Extract the [X, Y] coordinate from the center of the cell holding the provided text.  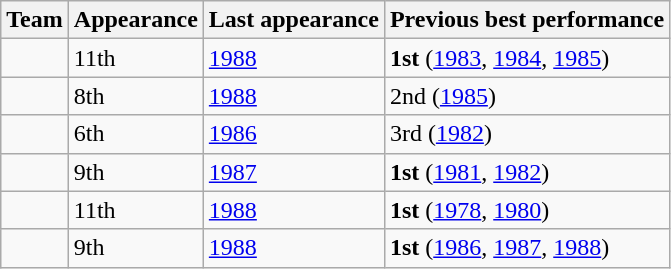
Appearance [136, 20]
2nd (1985) [526, 96]
3rd (1982) [526, 134]
1987 [294, 172]
1986 [294, 134]
1st (1983, 1984, 1985) [526, 58]
Previous best performance [526, 20]
1st (1986, 1987, 1988) [526, 248]
Last appearance [294, 20]
1st (1978, 1980) [526, 210]
8th [136, 96]
6th [136, 134]
Team [35, 20]
1st (1981, 1982) [526, 172]
